From the cell containing the given text, extract its center point as [X, Y] coordinate. 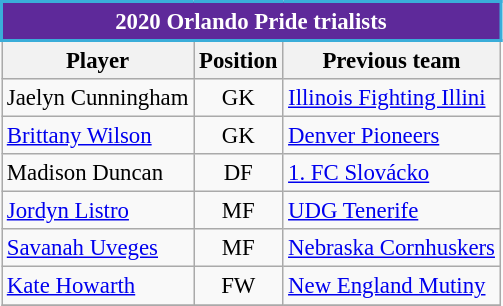
Jaelyn Cunningham [98, 98]
DF [238, 173]
Nebraska Cornhuskers [392, 249]
Brittany Wilson [98, 136]
Player [98, 60]
2020 Orlando Pride trialists [252, 22]
Kate Howarth [98, 286]
1. FC Slovácko [392, 173]
Illinois Fighting Illini [392, 98]
Previous team [392, 60]
Savanah Uveges [98, 249]
Jordyn Listro [98, 211]
New England Mutiny [392, 286]
UDG Tenerife [392, 211]
Position [238, 60]
Madison Duncan [98, 173]
FW [238, 286]
Denver Pioneers [392, 136]
